Extract the [X, Y] coordinate from the center of the cell holding the provided text.  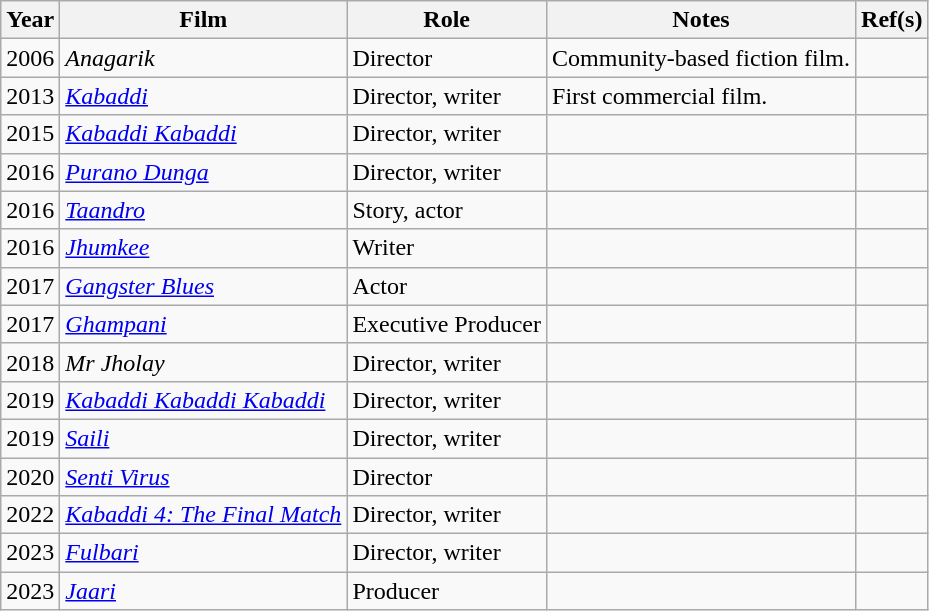
2006 [30, 58]
Ref(s) [892, 20]
Role [447, 20]
Senti Virus [204, 477]
Mr Jholay [204, 362]
2022 [30, 515]
2020 [30, 477]
Producer [447, 591]
Community-based fiction film. [702, 58]
First commercial film. [702, 96]
Purano Dunga [204, 172]
Gangster Blues [204, 286]
Kabaddi [204, 96]
Kabaddi Kabaddi [204, 134]
Anagarik [204, 58]
2018 [30, 362]
Kabaddi 4: The Final Match [204, 515]
Jaari [204, 591]
2015 [30, 134]
Writer [447, 248]
Actor [447, 286]
Notes [702, 20]
Ghampani [204, 324]
Jhumkee [204, 248]
Fulbari [204, 553]
Executive Producer [447, 324]
Saili [204, 438]
Year [30, 20]
Film [204, 20]
Taandro [204, 210]
2013 [30, 96]
Kabaddi Kabaddi Kabaddi [204, 400]
Story, actor [447, 210]
